Capture the cell that displays the provided text and extract its [x, y] central coordinate. 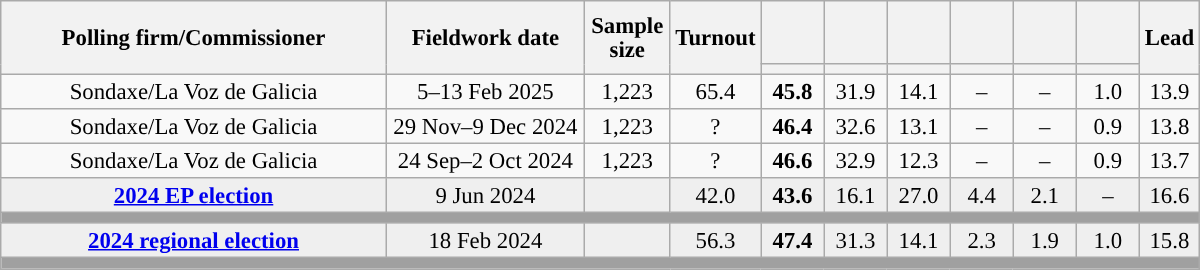
2024 regional election [194, 242]
1.9 [1044, 242]
2.3 [982, 242]
15.8 [1169, 242]
16.6 [1169, 196]
Lead [1169, 38]
42.0 [716, 196]
13.7 [1169, 162]
16.1 [856, 196]
Sample size [627, 38]
45.8 [792, 92]
31.3 [856, 242]
Turnout [716, 38]
46.6 [792, 162]
13.8 [1169, 126]
32.6 [856, 126]
12.3 [918, 162]
13.1 [918, 126]
29 Nov–9 Dec 2024 [485, 126]
9 Jun 2024 [485, 196]
65.4 [716, 92]
56.3 [716, 242]
24 Sep–2 Oct 2024 [485, 162]
32.9 [856, 162]
31.9 [856, 92]
46.4 [792, 126]
2.1 [1044, 196]
2024 EP election [194, 196]
13.9 [1169, 92]
4.4 [982, 196]
18 Feb 2024 [485, 242]
5–13 Feb 2025 [485, 92]
43.6 [792, 196]
47.4 [792, 242]
27.0 [918, 196]
Polling firm/Commissioner [194, 38]
Fieldwork date [485, 38]
